Return [X, Y] of the center of cell containing provided text 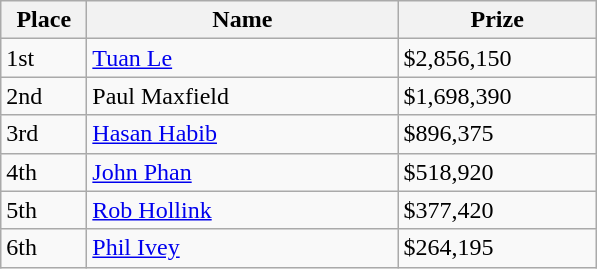
$896,375 [498, 134]
Hasan Habib [242, 134]
$1,698,390 [498, 96]
6th [44, 248]
Rob Hollink [242, 210]
$264,195 [498, 248]
5th [44, 210]
4th [44, 172]
$2,856,150 [498, 58]
Paul Maxfield [242, 96]
$377,420 [498, 210]
3rd [44, 134]
Prize [498, 20]
Place [44, 20]
John Phan [242, 172]
Phil Ivey [242, 248]
2nd [44, 96]
$518,920 [498, 172]
1st [44, 58]
Tuan Le [242, 58]
Name [242, 20]
